Extract the (X, Y) coordinate from the center of the cell holding the provided text.  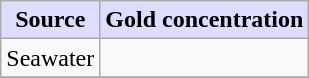
Gold concentration (204, 20)
Source (50, 20)
Seawater (50, 58)
